Pinpoint the cell where the given text exists, returning its [X, Y] midpoint coordinate. 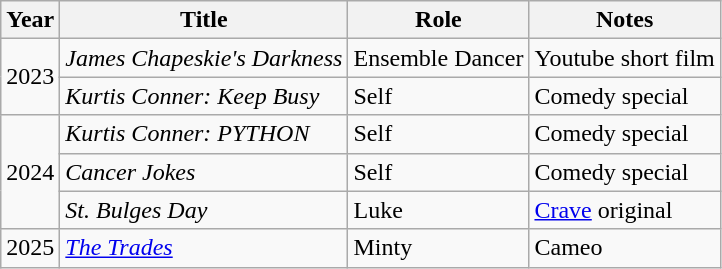
Youtube short film [624, 58]
2023 [30, 77]
Cancer Jokes [204, 172]
Role [438, 20]
Kurtis Conner: Keep Busy [204, 96]
Title [204, 20]
Minty [438, 248]
The Trades [204, 248]
2024 [30, 172]
2025 [30, 248]
Crave original [624, 210]
Ensemble Dancer [438, 58]
Kurtis Conner: PYTHON [204, 134]
St. Bulges Day [204, 210]
Luke [438, 210]
Year [30, 20]
Notes [624, 20]
James Chapeskie's Darkness [204, 58]
Cameo [624, 248]
